Find where the given text appears and provide that cell's center as (x, y) coordinate. 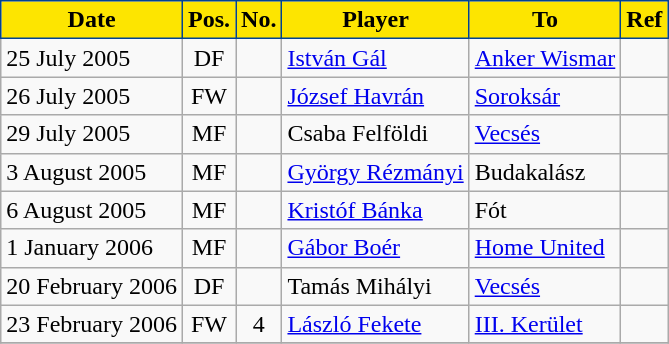
Budakalász (545, 172)
Tamás Mihályi (376, 286)
István Gál (376, 58)
Soroksár (545, 96)
József Havrán (376, 96)
6 August 2005 (92, 210)
Player (376, 20)
Date (92, 20)
Ref (644, 20)
1 January 2006 (92, 248)
László Fekete (376, 324)
No. (259, 20)
Anker Wismar (545, 58)
29 July 2005 (92, 134)
25 July 2005 (92, 58)
23 February 2006 (92, 324)
Home United (545, 248)
Csaba Felföldi (376, 134)
26 July 2005 (92, 96)
3 August 2005 (92, 172)
Pos. (208, 20)
György Rézmányi (376, 172)
4 (259, 324)
Kristóf Bánka (376, 210)
Fót (545, 210)
To (545, 20)
Gábor Boér (376, 248)
20 February 2006 (92, 286)
III. Kerület (545, 324)
